Find where the given text appears and provide that cell's center as (x, y) coordinate. 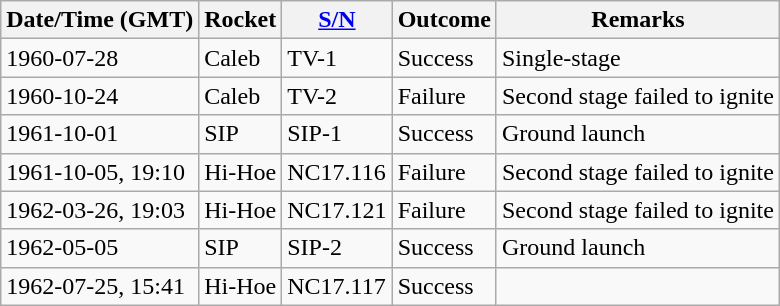
Remarks (638, 20)
1961-10-01 (100, 134)
1962-05-05 (100, 248)
TV-2 (337, 96)
SIP-1 (337, 134)
Date/Time (GMT) (100, 20)
S/N (337, 20)
1960-07-28 (100, 58)
Single-stage (638, 58)
1960-10-24 (100, 96)
Rocket (240, 20)
TV-1 (337, 58)
SIP-2 (337, 248)
NC17.116 (337, 172)
1962-03-26, 19:03 (100, 210)
Outcome (444, 20)
NC17.117 (337, 286)
1962-07-25, 15:41 (100, 286)
1961-10-05, 19:10 (100, 172)
NC17.121 (337, 210)
